Find where the given text appears and provide that cell's center as (x, y) coordinate. 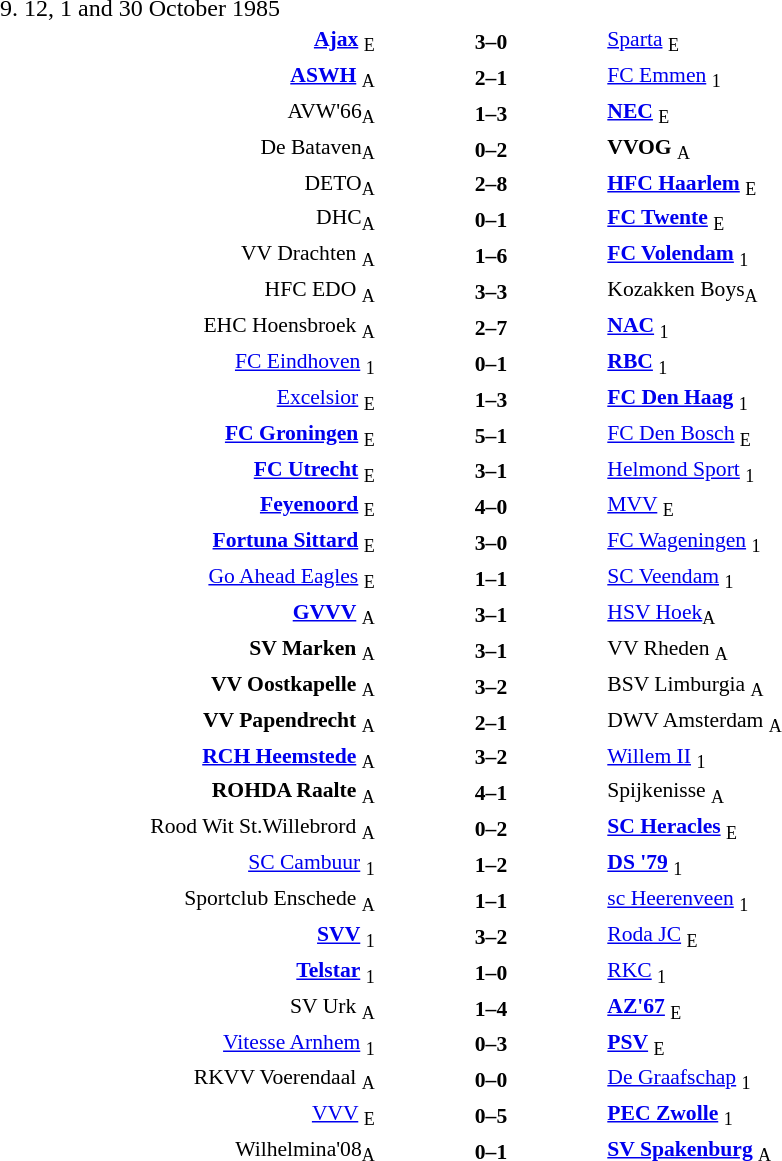
5–1 (492, 435)
0–3 (492, 1044)
1–0 (492, 973)
3–3 (492, 292)
1–6 (492, 256)
1–2 (492, 865)
2–7 (492, 328)
4–0 (492, 507)
2–8 (492, 185)
0–0 (492, 1080)
1–4 (492, 1008)
0–5 (492, 1116)
4–1 (492, 794)
